Find where the given text appears and provide that cell's center as (x, y) coordinate. 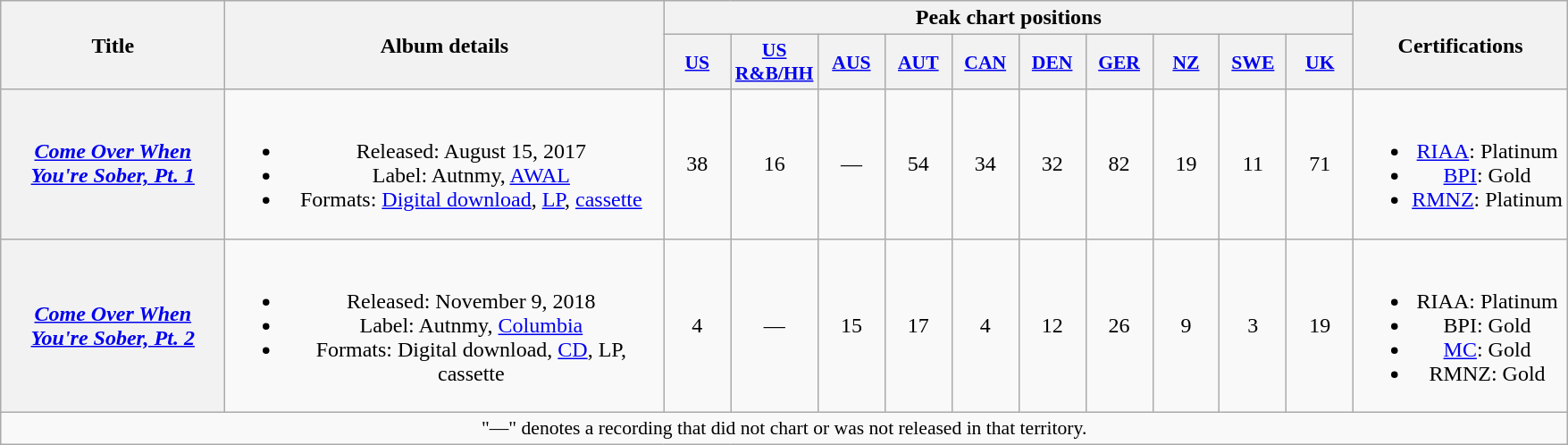
26 (1119, 325)
Title (113, 45)
UK (1321, 63)
Peak chart positions (1009, 18)
38 (697, 164)
AUT (918, 63)
Certifications (1461, 45)
CAN (985, 63)
Released: August 15, 2017Label: Autnmy, AWALFormats: Digital download, LP, cassette (445, 164)
Released: November 9, 2018Label: Autnmy, ColumbiaFormats: Digital download, CD, LP, cassette (445, 325)
Come Over When You're Sober, Pt. 1 (113, 164)
Album details (445, 45)
12 (1052, 325)
32 (1052, 164)
17 (918, 325)
Come Over When You're Sober, Pt. 2 (113, 325)
11 (1253, 164)
15 (851, 325)
NZ (1186, 63)
DEN (1052, 63)
US (697, 63)
"—" denotes a recording that did not chart or was not released in that territory. (784, 428)
3 (1253, 325)
54 (918, 164)
AUS (851, 63)
RIAA: PlatinumBPI: GoldMC: GoldRMNZ: Gold (1461, 325)
16 (775, 164)
USR&B/HH (775, 63)
9 (1186, 325)
82 (1119, 164)
RIAA: PlatinumBPI: GoldRMNZ: Platinum (1461, 164)
34 (985, 164)
SWE (1253, 63)
GER (1119, 63)
71 (1321, 164)
